Return the (x, y) coordinate for the center point of the cell that contains the specified text.  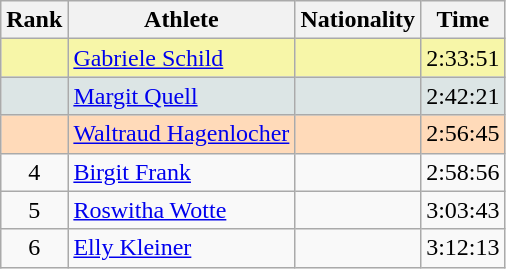
2:58:56 (463, 172)
6 (34, 248)
Margit Quell (182, 96)
Waltraud Hagenlocher (182, 134)
2:56:45 (463, 134)
4 (34, 172)
5 (34, 210)
3:03:43 (463, 210)
Time (463, 20)
2:42:21 (463, 96)
Gabriele Schild (182, 58)
2:33:51 (463, 58)
Nationality (358, 20)
Birgit Frank (182, 172)
Athlete (182, 20)
Elly Kleiner (182, 248)
Rank (34, 20)
Roswitha Wotte (182, 210)
3:12:13 (463, 248)
